Locate the cell with the specified text and output its (X, Y) center coordinate. 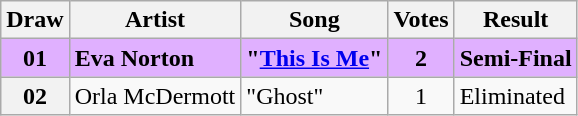
Semi-Final (516, 58)
Orla McDermott (155, 96)
02 (35, 96)
2 (421, 58)
Votes (421, 20)
Draw (35, 20)
Eliminated (516, 96)
"This Is Me" (314, 58)
Artist (155, 20)
Eva Norton (155, 58)
"Ghost" (314, 96)
1 (421, 96)
Result (516, 20)
Song (314, 20)
01 (35, 58)
